From the cell containing the given text, extract its center point as [X, Y] coordinate. 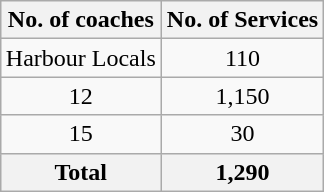
Harbour Locals [80, 58]
Total [80, 172]
12 [80, 96]
30 [242, 134]
No. of Services [242, 20]
15 [80, 134]
1,290 [242, 172]
1,150 [242, 96]
110 [242, 58]
No. of coaches [80, 20]
